Return the [X, Y] coordinate for the center point of the cell that contains the specified text.  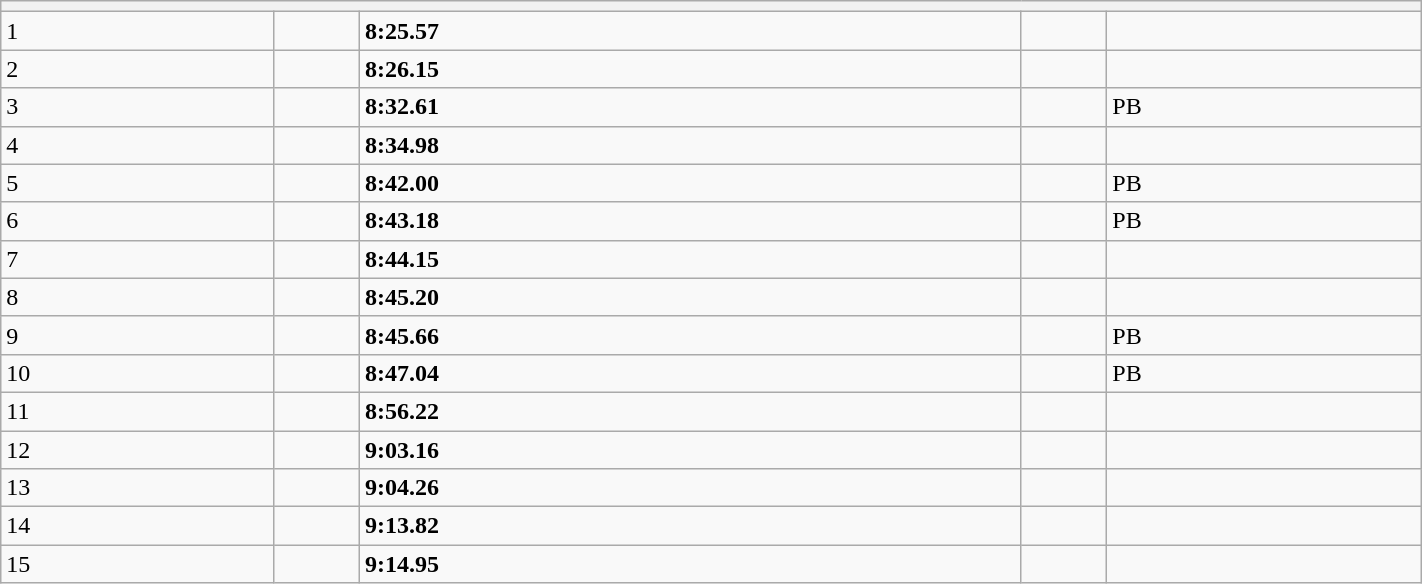
9 [138, 335]
8:56.22 [690, 411]
8:32.61 [690, 107]
9:03.16 [690, 449]
8:47.04 [690, 373]
13 [138, 488]
9:04.26 [690, 488]
6 [138, 221]
7 [138, 259]
8:34.98 [690, 145]
12 [138, 449]
15 [138, 564]
14 [138, 526]
11 [138, 411]
8:25.57 [690, 31]
1 [138, 31]
2 [138, 69]
3 [138, 107]
9:14.95 [690, 564]
5 [138, 183]
8:44.15 [690, 259]
8:45.20 [690, 297]
8:42.00 [690, 183]
8:43.18 [690, 221]
4 [138, 145]
8:45.66 [690, 335]
9:13.82 [690, 526]
8:26.15 [690, 69]
8 [138, 297]
10 [138, 373]
